Provide the [X, Y] coordinate of the cell's center where the given text is located.  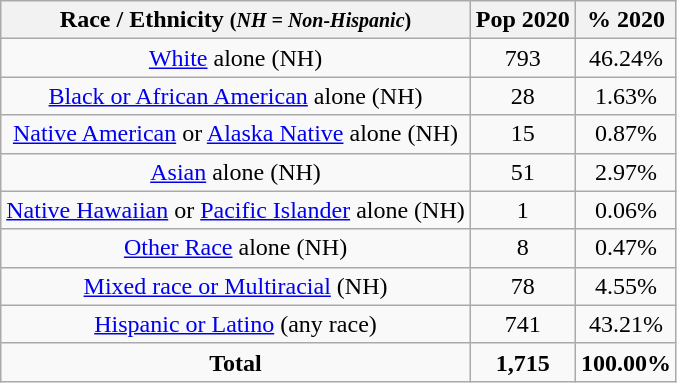
White alone (NH) [236, 58]
0.06% [626, 210]
1.63% [626, 96]
1,715 [522, 362]
0.47% [626, 248]
8 [522, 248]
Race / Ethnicity (NH = Non-Hispanic) [236, 20]
4.55% [626, 286]
100.00% [626, 362]
Native American or Alaska Native alone (NH) [236, 134]
46.24% [626, 58]
28 [522, 96]
Other Race alone (NH) [236, 248]
0.87% [626, 134]
Native Hawaiian or Pacific Islander alone (NH) [236, 210]
Black or African American alone (NH) [236, 96]
Asian alone (NH) [236, 172]
Hispanic or Latino (any race) [236, 324]
793 [522, 58]
% 2020 [626, 20]
Total [236, 362]
78 [522, 286]
1 [522, 210]
Mixed race or Multiracial (NH) [236, 286]
Pop 2020 [522, 20]
51 [522, 172]
741 [522, 324]
15 [522, 134]
2.97% [626, 172]
43.21% [626, 324]
